Determine the [X, Y] coordinate at the center of the cell enclosing the given text.  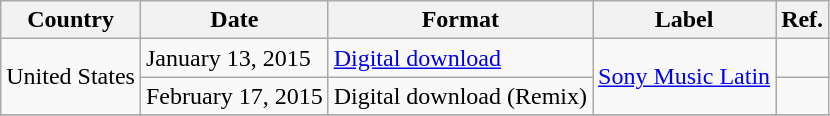
Format [460, 20]
Sony Music Latin [684, 77]
January 13, 2015 [234, 58]
Label [684, 20]
Date [234, 20]
Digital download (Remix) [460, 96]
Digital download [460, 58]
February 17, 2015 [234, 96]
Ref. [802, 20]
United States [71, 77]
Country [71, 20]
